For the text-containing cell, return its midpoint in [x, y] coordinate format. 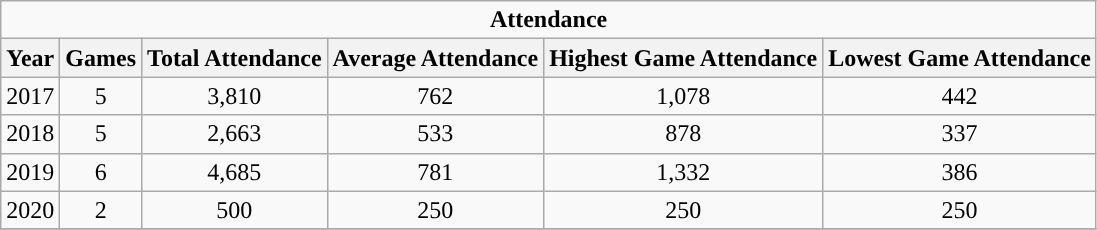
2,663 [235, 134]
762 [436, 96]
2020 [30, 210]
Average Attendance [436, 58]
2018 [30, 134]
878 [684, 134]
533 [436, 134]
781 [436, 172]
2017 [30, 96]
Attendance [549, 20]
Total Attendance [235, 58]
4,685 [235, 172]
2019 [30, 172]
Year [30, 58]
500 [235, 210]
Highest Game Attendance [684, 58]
337 [960, 134]
3,810 [235, 96]
6 [101, 172]
442 [960, 96]
386 [960, 172]
1,078 [684, 96]
Games [101, 58]
2 [101, 210]
1,332 [684, 172]
Lowest Game Attendance [960, 58]
